From the cell containing the given text, extract its center point as (x, y) coordinate. 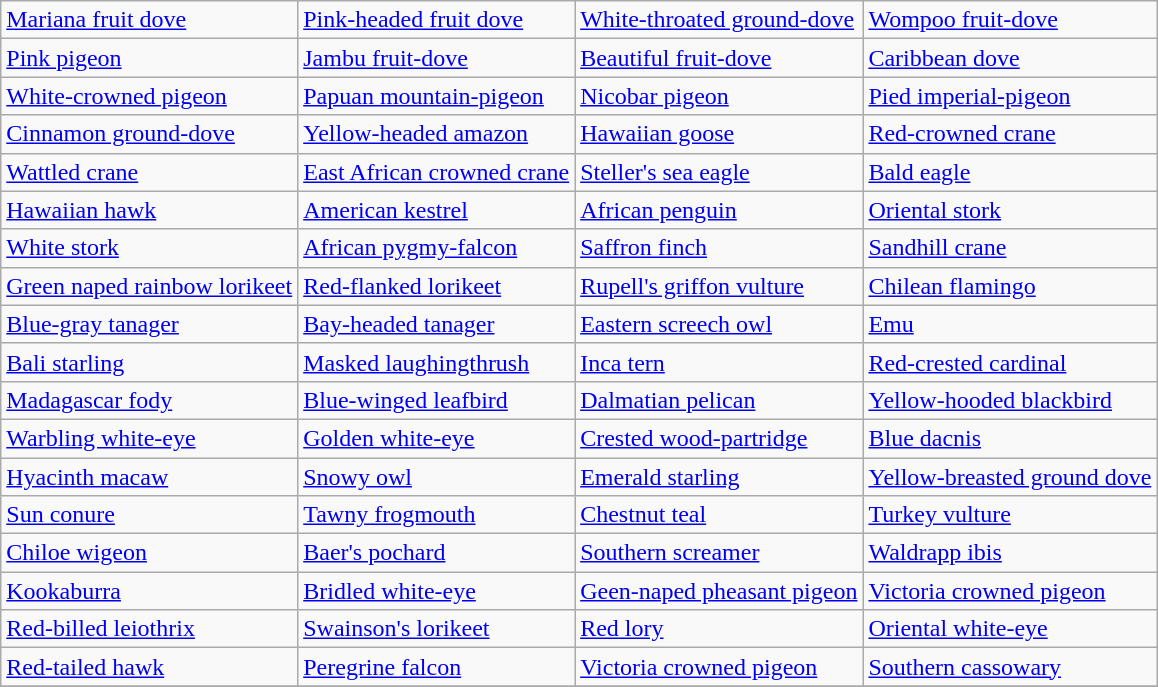
Pink pigeon (150, 58)
Steller's sea eagle (719, 172)
White stork (150, 248)
Peregrine falcon (436, 667)
Emu (1010, 324)
Nicobar pigeon (719, 96)
Yellow-hooded blackbird (1010, 400)
Kookaburra (150, 591)
Southern screamer (719, 553)
Yellow-headed amazon (436, 134)
Cinnamon ground-dove (150, 134)
Beautiful fruit-dove (719, 58)
Geen-naped pheasant pigeon (719, 591)
Green naped rainbow lorikeet (150, 286)
Wattled crane (150, 172)
Papuan mountain-pigeon (436, 96)
Bald eagle (1010, 172)
Emerald starling (719, 477)
Saffron finch (719, 248)
Pink-headed fruit dove (436, 20)
Pied imperial-pigeon (1010, 96)
Snowy owl (436, 477)
Masked laughingthrush (436, 362)
Oriental white-eye (1010, 629)
Hyacinth macaw (150, 477)
White-crowned pigeon (150, 96)
Caribbean dove (1010, 58)
Rupell's griffon vulture (719, 286)
Red-billed leiothrix (150, 629)
Bridled white-eye (436, 591)
Bali starling (150, 362)
African pygmy-falcon (436, 248)
Chestnut teal (719, 515)
Red-crowned crane (1010, 134)
Oriental stork (1010, 210)
Red-tailed hawk (150, 667)
Inca tern (719, 362)
Jambu fruit-dove (436, 58)
Hawaiian goose (719, 134)
Golden white-eye (436, 438)
American kestrel (436, 210)
Blue dacnis (1010, 438)
Hawaiian hawk (150, 210)
Red lory (719, 629)
Yellow-breasted ground dove (1010, 477)
Turkey vulture (1010, 515)
Red-flanked lorikeet (436, 286)
Blue-winged leafbird (436, 400)
Blue-gray tanager (150, 324)
White-throated ground-dove (719, 20)
Madagascar fody (150, 400)
Sun conure (150, 515)
Crested wood-partridge (719, 438)
African penguin (719, 210)
Sandhill crane (1010, 248)
Bay-headed tanager (436, 324)
Waldrapp ibis (1010, 553)
Baer's pochard (436, 553)
Dalmatian pelican (719, 400)
Tawny frogmouth (436, 515)
Swainson's lorikeet (436, 629)
Warbling white-eye (150, 438)
Wompoo fruit-dove (1010, 20)
Mariana fruit dove (150, 20)
Southern cassowary (1010, 667)
East African crowned crane (436, 172)
Red-crested cardinal (1010, 362)
Chiloe wigeon (150, 553)
Chilean flamingo (1010, 286)
Eastern screech owl (719, 324)
